Extract the (X, Y) coordinate from the center of the cell holding the provided text.  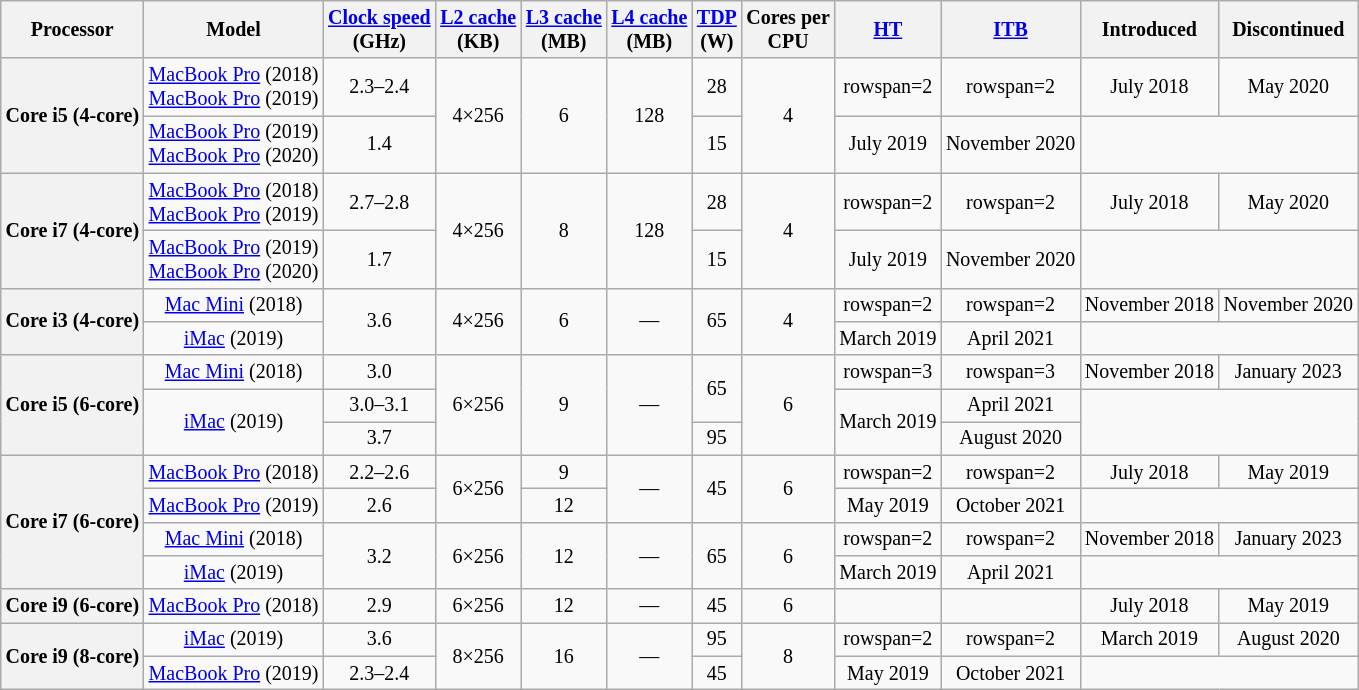
L4 cache(MB) (650, 30)
Core i5 (6-core) (72, 405)
HT (888, 30)
3.0 (379, 372)
Core i7 (6-core) (72, 523)
2.2–2.6 (379, 472)
1.7 (379, 260)
L2 cache(KB) (478, 30)
8×256 (478, 656)
3.2 (379, 556)
2.6 (379, 506)
3.0–3.1 (379, 406)
3.7 (379, 438)
Introduced (1150, 30)
Core i9 (8-core) (72, 656)
Model (234, 30)
Processor (72, 30)
2.9 (379, 606)
Core i3 (4-core) (72, 322)
Core i5 (4-core) (72, 116)
Discontinued (1288, 30)
16 (564, 656)
1.4 (379, 144)
L3 cache(MB) (564, 30)
TDP(W) (716, 30)
Cores perCPU (788, 30)
Clock speed(GHz) (379, 30)
2.7–2.8 (379, 202)
Core i7 (4-core) (72, 230)
Core i9 (6-core) (72, 606)
ITB (1010, 30)
